From the cell containing the given text, extract its center point as [x, y] coordinate. 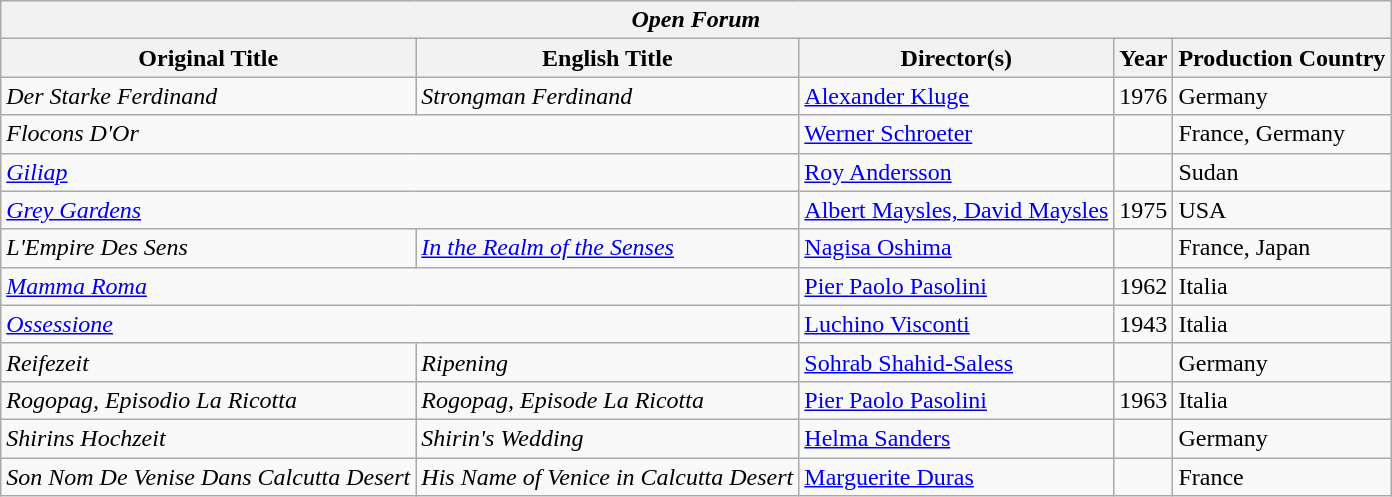
English Title [608, 58]
Ossessione [400, 324]
In the Realm of the Senses [608, 248]
Rogopag, Episode La Ricotta [608, 400]
Der Starke Ferdinand [208, 96]
Alexander Kluge [956, 96]
Sohrab Shahid-Saless [956, 362]
Werner Schroeter [956, 134]
1975 [1144, 210]
1962 [1144, 286]
France [1282, 477]
Original Title [208, 58]
1963 [1144, 400]
Shirins Hochzeit [208, 438]
Shirin's Wedding [608, 438]
Marguerite Duras [956, 477]
Flocons D'Or [400, 134]
Grey Gardens [400, 210]
Nagisa Oshima [956, 248]
L'Empire Des Sens [208, 248]
Strongman Ferdinand [608, 96]
Mamma Roma [400, 286]
Rogopag, Episodio La Ricotta [208, 400]
1976 [1144, 96]
France, Japan [1282, 248]
Reifezeit [208, 362]
USA [1282, 210]
Helma Sanders [956, 438]
1943 [1144, 324]
France, Germany [1282, 134]
Albert Maysles, David Maysles [956, 210]
Ripening [608, 362]
Son Nom De Venise Dans Calcutta Desert [208, 477]
His Name of Venice in Calcutta Desert [608, 477]
Director(s) [956, 58]
Giliap [400, 172]
Sudan [1282, 172]
Luchino Visconti [956, 324]
Year [1144, 58]
Roy Andersson [956, 172]
Production Country [1282, 58]
Open Forum [696, 20]
